Scan for the cell matching the given text and deliver its (X, Y) coordinate at center. 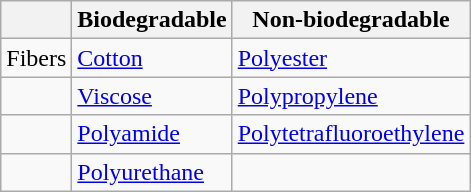
Non-biodegradable (351, 20)
Fibers (36, 58)
Biodegradable (152, 20)
Polyester (351, 58)
Polyurethane (152, 172)
Polytetrafluoroethylene (351, 134)
Polyamide (152, 134)
Viscose (152, 96)
Cotton (152, 58)
Polypropylene (351, 96)
